Detect which cell encompasses the target text, then output its [X, Y] center coordinate. 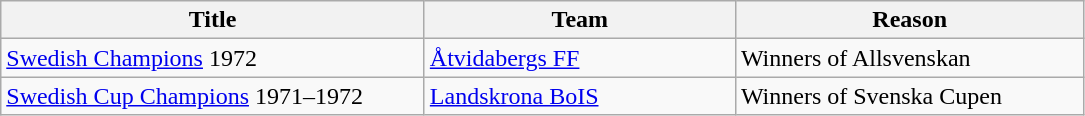
Title [213, 20]
Reason [910, 20]
Åtvidabergs FF [580, 58]
Swedish Champions 1972 [213, 58]
Winners of Allsvenskan [910, 58]
Winners of Svenska Cupen [910, 96]
Swedish Cup Champions 1971–1972 [213, 96]
Landskrona BoIS [580, 96]
Team [580, 20]
